Return the (x, y) coordinate for the center point of the cell that contains the specified text.  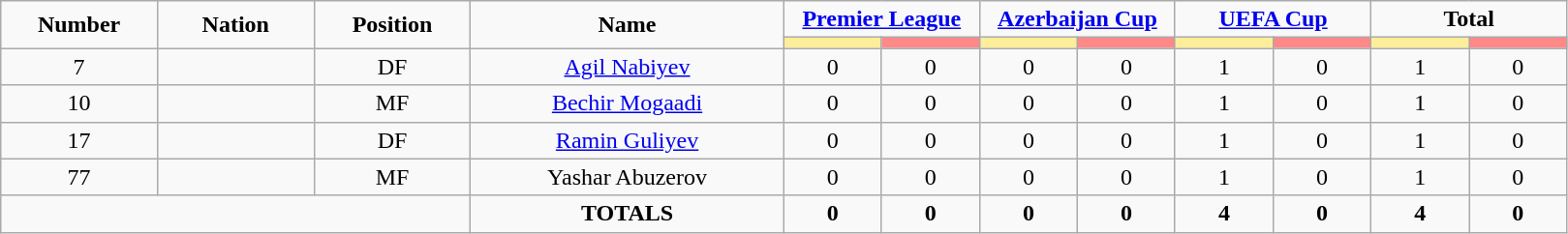
Name (628, 25)
10 (79, 103)
Yashar Abuzerov (628, 177)
UEFA Cup (1273, 19)
7 (79, 67)
Nation (235, 25)
Total (1469, 19)
Azerbaijan Cup (1077, 19)
Position (392, 25)
TOTALS (628, 214)
Bechir Mogaadi (628, 103)
Premier League (881, 19)
Agil Nabiyev (628, 67)
17 (79, 140)
Ramin Guliyev (628, 140)
77 (79, 177)
Number (79, 25)
